Capture the cell that displays the provided text and extract its (x, y) central coordinate. 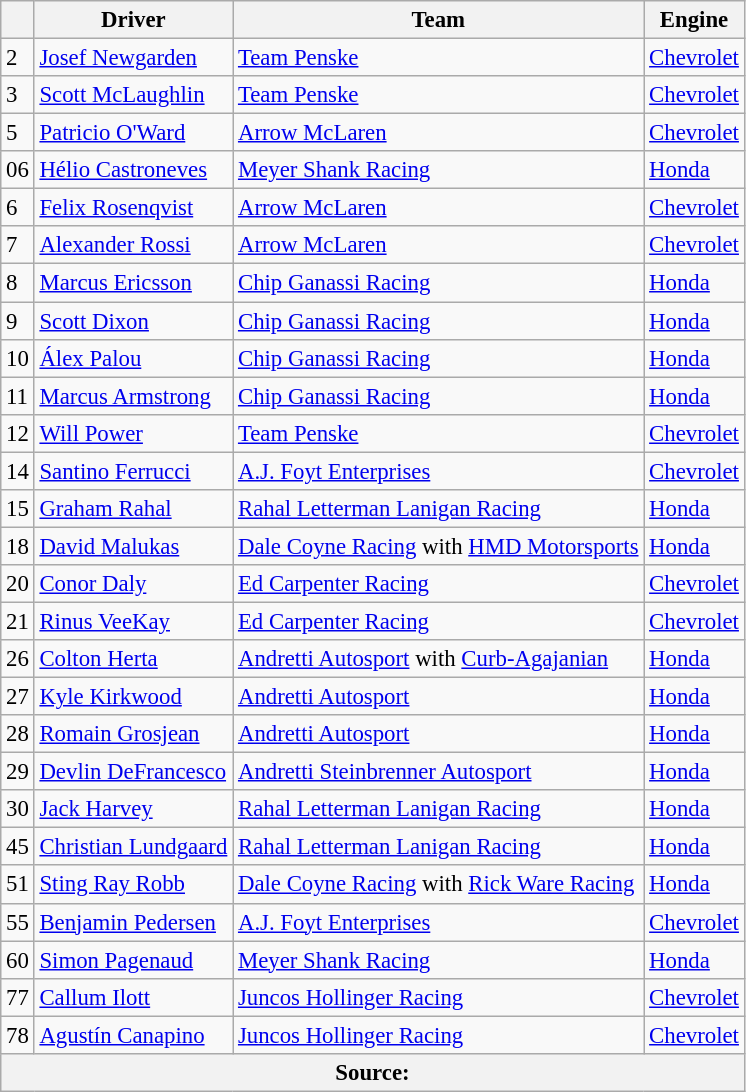
Callum Ilott (134, 997)
11 (18, 396)
Will Power (134, 433)
Romain Grosjean (134, 734)
2 (18, 58)
77 (18, 997)
18 (18, 546)
6 (18, 208)
14 (18, 471)
David Malukas (134, 546)
20 (18, 584)
Josef Newgarden (134, 58)
Andretti Steinbrenner Autosport (438, 772)
Benjamin Pedersen (134, 922)
Alexander Rossi (134, 245)
9 (18, 321)
45 (18, 847)
Sting Ray Robb (134, 885)
Agustín Canapino (134, 1035)
Santino Ferrucci (134, 471)
30 (18, 809)
55 (18, 922)
Felix Rosenqvist (134, 208)
Graham Rahal (134, 509)
Source: (372, 1073)
Scott McLaughlin (134, 95)
Engine (694, 20)
28 (18, 734)
Marcus Armstrong (134, 396)
Rinus VeeKay (134, 621)
Marcus Ericsson (134, 283)
Hélio Castroneves (134, 170)
21 (18, 621)
29 (18, 772)
12 (18, 433)
5 (18, 133)
8 (18, 283)
Andretti Autosport with Curb-Agajanian (438, 659)
60 (18, 960)
26 (18, 659)
Scott Dixon (134, 321)
15 (18, 509)
Driver (134, 20)
7 (18, 245)
Kyle Kirkwood (134, 697)
Simon Pagenaud (134, 960)
06 (18, 170)
78 (18, 1035)
Devlin DeFrancesco (134, 772)
Patricio O'Ward (134, 133)
10 (18, 358)
Christian Lundgaard (134, 847)
Álex Palou (134, 358)
51 (18, 885)
Colton Herta (134, 659)
3 (18, 95)
Dale Coyne Racing with HMD Motorsports (438, 546)
Team (438, 20)
Dale Coyne Racing with Rick Ware Racing (438, 885)
27 (18, 697)
Conor Daly (134, 584)
Jack Harvey (134, 809)
